Pinpoint the cell where the given text exists, returning its [X, Y] midpoint coordinate. 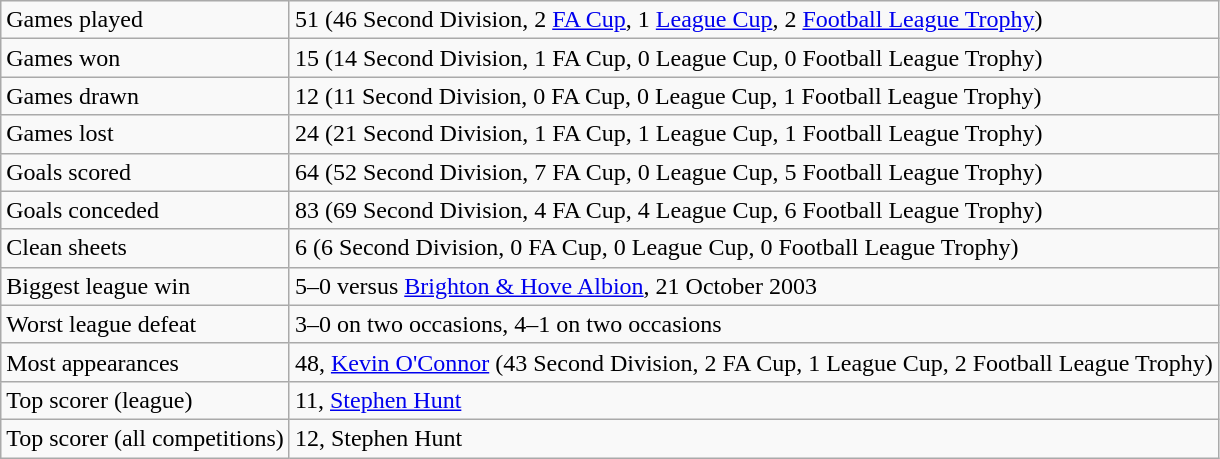
Worst league defeat [146, 324]
15 (14 Second Division, 1 FA Cup, 0 League Cup, 0 Football League Trophy) [754, 58]
24 (21 Second Division, 1 FA Cup, 1 League Cup, 1 Football League Trophy) [754, 134]
48, Kevin O'Connor (43 Second Division, 2 FA Cup, 1 League Cup, 2 Football League Trophy) [754, 362]
12 (11 Second Division, 0 FA Cup, 0 League Cup, 1 Football League Trophy) [754, 96]
Most appearances [146, 362]
Top scorer (all competitions) [146, 438]
Clean sheets [146, 248]
11, Stephen Hunt [754, 400]
Goals scored [146, 172]
6 (6 Second Division, 0 FA Cup, 0 League Cup, 0 Football League Trophy) [754, 248]
64 (52 Second Division, 7 FA Cup, 0 League Cup, 5 Football League Trophy) [754, 172]
83 (69 Second Division, 4 FA Cup, 4 League Cup, 6 Football League Trophy) [754, 210]
12, Stephen Hunt [754, 438]
Top scorer (league) [146, 400]
51 (46 Second Division, 2 FA Cup, 1 League Cup, 2 Football League Trophy) [754, 20]
Games played [146, 20]
Games won [146, 58]
Biggest league win [146, 286]
Games drawn [146, 96]
3–0 on two occasions, 4–1 on two occasions [754, 324]
Games lost [146, 134]
5–0 versus Brighton & Hove Albion, 21 October 2003 [754, 286]
Goals conceded [146, 210]
